Pinpoint the cell where the given text exists, returning its (X, Y) midpoint coordinate. 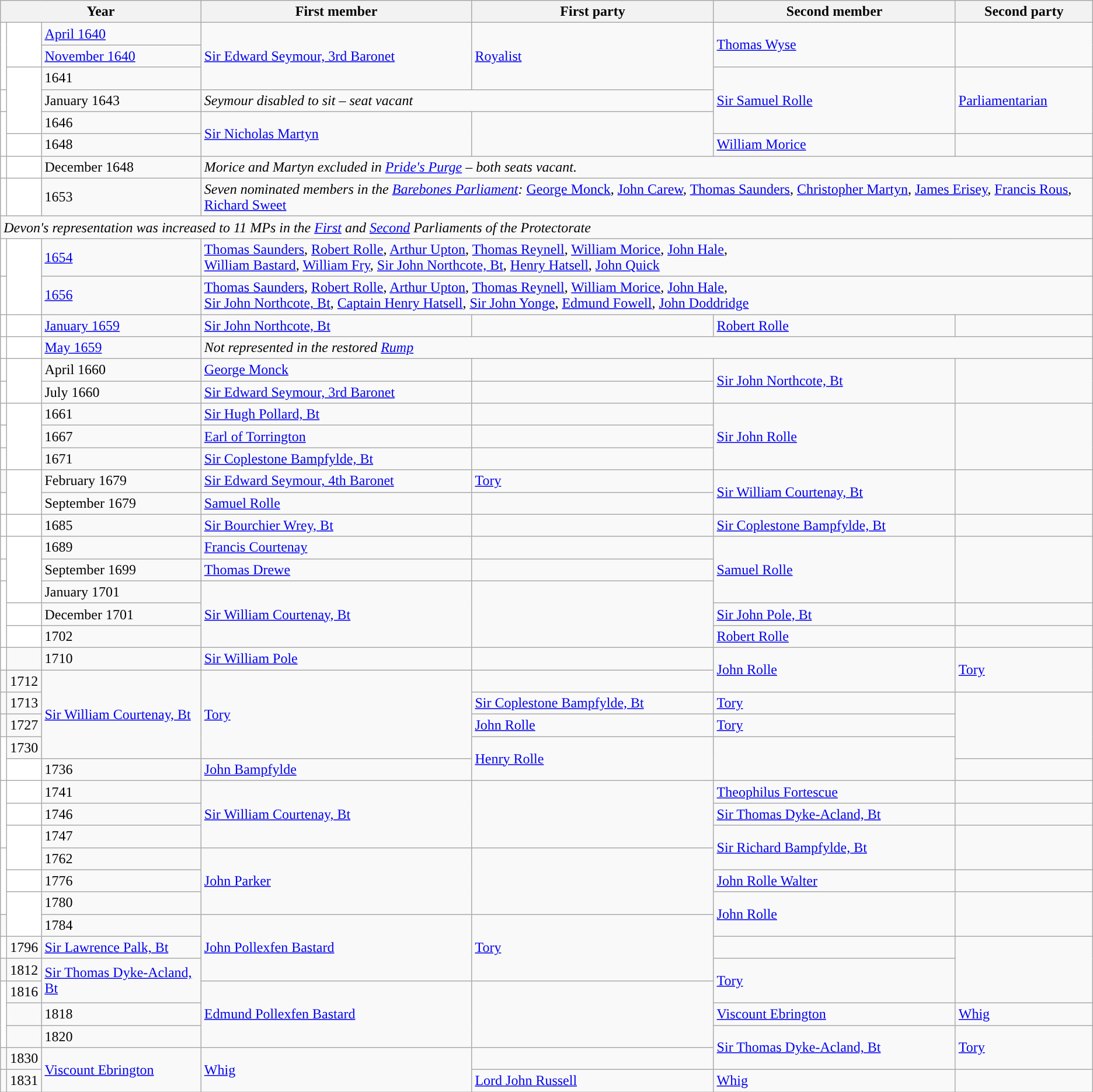
1667 (121, 437)
Year (101, 12)
First member (336, 12)
September 1679 (121, 503)
January 1701 (121, 592)
Sir Samuel Rolle (834, 100)
Sir William Pole (336, 658)
1671 (121, 459)
Second party (1024, 12)
Theophilus Fortescue (834, 792)
1646 (121, 123)
1776 (121, 881)
Devon's representation was increased to 11 MPs in the First and Second Parliaments of the Protectorate (546, 227)
April 1660 (121, 370)
Not represented in the restored Rump (647, 348)
1685 (121, 525)
Royalist (593, 56)
December 1648 (121, 167)
April 1640 (121, 34)
Sir Bourchier Wrey, Bt (336, 525)
Sir Nicholas Martyn (336, 134)
John Bampfylde (336, 770)
John Rolle Walter (834, 881)
November 1640 (121, 56)
1712 (25, 681)
July 1660 (121, 392)
1730 (25, 748)
Thomas Wyse (834, 45)
1820 (121, 1036)
February 1679 (121, 481)
1746 (121, 814)
1713 (25, 703)
First party (593, 12)
1641 (121, 78)
Morice and Martyn excluded in Pride's Purge – both seats vacant. (647, 167)
1784 (121, 925)
January 1659 (121, 325)
September 1699 (121, 570)
Henry Rolle (593, 759)
Francis Courtenay (336, 547)
Lord John Russell (593, 1081)
Sir John Pole, Bt (834, 614)
Second member (834, 12)
1747 (121, 836)
William Morice (834, 145)
December 1701 (121, 614)
1812 (25, 969)
1796 (25, 947)
1830 (25, 1059)
1661 (121, 414)
Earl of Torrington (336, 437)
1818 (121, 1014)
1656 (121, 295)
Parliamentarian (1024, 100)
John Pollexfen Bastard (336, 947)
1831 (25, 1081)
Sir Hugh Pollard, Bt (336, 414)
May 1659 (121, 348)
1689 (121, 547)
1654 (121, 257)
1780 (121, 903)
1762 (121, 859)
Thomas Drewe (336, 570)
Sir Lawrence Palk, Bt (121, 947)
Sir John Rolle (834, 437)
1653 (121, 197)
1710 (121, 658)
Seymour disabled to sit – seat vacant (457, 100)
1702 (121, 636)
1816 (25, 992)
Sir Edward Seymour, 4th Baronet (336, 481)
John Parker (336, 881)
1741 (121, 792)
George Monck (336, 370)
1727 (25, 725)
January 1643 (121, 100)
Edmund Pollexfen Bastard (336, 1014)
1648 (121, 145)
Sir Richard Bampfylde, Bt (834, 847)
1736 (121, 770)
